Determine the [X, Y] coordinate at the center of the cell enclosing the given text.  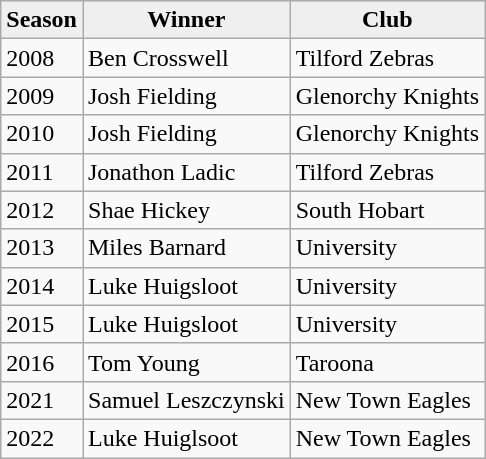
2014 [42, 286]
2016 [42, 362]
Winner [186, 20]
Luke Huiglsoot [186, 438]
2012 [42, 210]
2015 [42, 324]
Jonathon Ladic [186, 172]
South Hobart [387, 210]
Tom Young [186, 362]
2011 [42, 172]
Club [387, 20]
Ben Crosswell [186, 58]
2022 [42, 438]
2008 [42, 58]
2009 [42, 96]
Samuel Leszczynski [186, 400]
Shae Hickey [186, 210]
Miles Barnard [186, 248]
Season [42, 20]
2021 [42, 400]
Taroona [387, 362]
2013 [42, 248]
2010 [42, 134]
